Return the [X, Y] coordinate for the center point of the cell that contains the specified text.  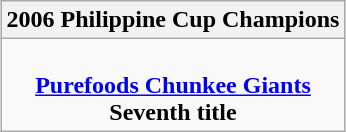
2006 Philippine Cup Champions [173, 20]
Purefoods Chunkee Giants Seventh title [173, 85]
